Extract the (X, Y) coordinate from the center of the cell holding the provided text.  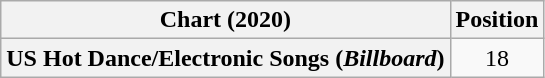
18 (497, 58)
Chart (2020) (226, 20)
Position (497, 20)
US Hot Dance/Electronic Songs (Billboard) (226, 58)
